Capture the cell that displays the provided text and extract its (X, Y) central coordinate. 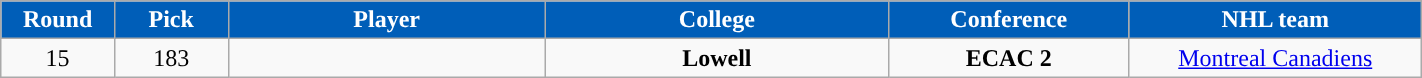
Player (386, 20)
15 (58, 58)
College (716, 20)
NHL team (1275, 20)
Montreal Canadiens (1275, 58)
Round (58, 20)
Conference (1008, 20)
183 (171, 58)
Pick (171, 20)
Lowell (716, 58)
ECAC 2 (1008, 58)
